From the cell containing the given text, extract its center point as (x, y) coordinate. 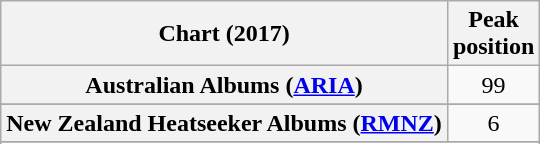
Peak position (493, 34)
99 (493, 85)
6 (493, 123)
Chart (2017) (224, 34)
Australian Albums (ARIA) (224, 85)
New Zealand Heatseeker Albums (RMNZ) (224, 123)
